From the cell containing the given text, extract its center point as (x, y) coordinate. 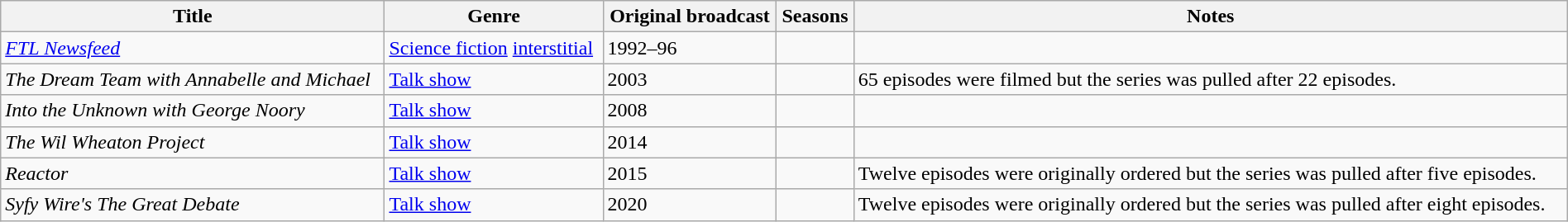
2008 (690, 111)
Seasons (815, 17)
Notes (1211, 17)
Twelve episodes were originally ordered but the series was pulled after eight episodes. (1211, 205)
Original broadcast (690, 17)
The Wil Wheaton Project (193, 142)
2003 (690, 79)
Genre (494, 17)
2014 (690, 142)
Reactor (193, 173)
1992–96 (690, 48)
Title (193, 17)
2020 (690, 205)
Syfy Wire's The Great Debate (193, 205)
Twelve episodes were originally ordered but the series was pulled after five episodes. (1211, 173)
The Dream Team with Annabelle and Michael (193, 79)
Science fiction interstitial (494, 48)
2015 (690, 173)
Into the Unknown with George Noory (193, 111)
FTL Newsfeed (193, 48)
65 episodes were filmed but the series was pulled after 22 episodes. (1211, 79)
